Capture the cell that displays the provided text and extract its (x, y) central coordinate. 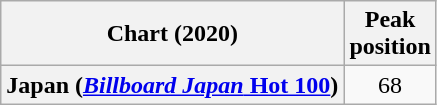
68 (390, 85)
Chart (2020) (172, 34)
Peakposition (390, 34)
Japan (Billboard Japan Hot 100) (172, 85)
